Capture the cell that displays the provided text and extract its [X, Y] central coordinate. 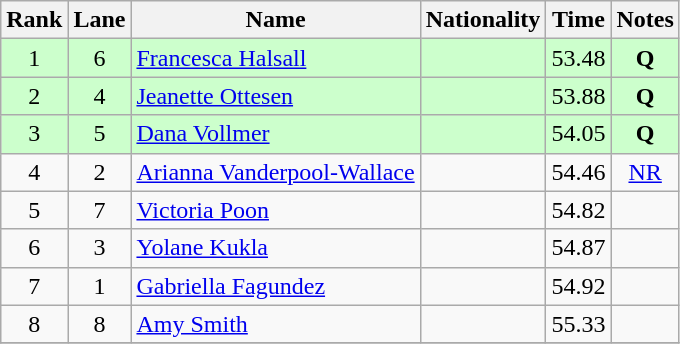
Yolane Kukla [276, 248]
Notes [645, 20]
54.82 [578, 210]
54.05 [578, 134]
Time [578, 20]
Arianna Vanderpool-Wallace [276, 172]
Lane [100, 20]
Gabriella Fagundez [276, 286]
Rank [34, 20]
NR [645, 172]
Jeanette Ottesen [276, 96]
54.46 [578, 172]
53.48 [578, 58]
54.87 [578, 248]
55.33 [578, 324]
53.88 [578, 96]
Nationality [483, 20]
Victoria Poon [276, 210]
Amy Smith [276, 324]
54.92 [578, 286]
Name [276, 20]
Francesca Halsall [276, 58]
Dana Vollmer [276, 134]
